Output the [x, y] coordinate of the center of the cell containing the given text.  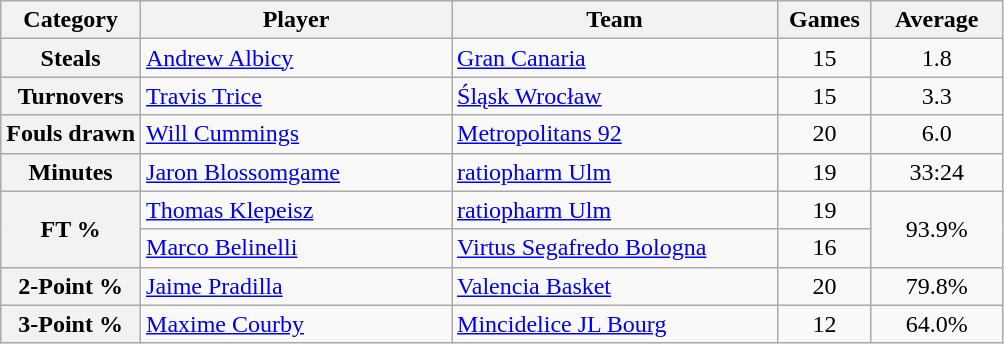
Team [615, 20]
Jaime Pradilla [296, 286]
Mincidelice JL Bourg [615, 324]
Metropolitans 92 [615, 134]
3.3 [936, 96]
Jaron Blossomgame [296, 172]
Valencia Basket [615, 286]
Maxime Courby [296, 324]
Minutes [71, 172]
Fouls drawn [71, 134]
93.9% [936, 229]
12 [825, 324]
79.8% [936, 286]
FT % [71, 229]
1.8 [936, 58]
Śląsk Wrocław [615, 96]
16 [825, 248]
Games [825, 20]
3-Point % [71, 324]
Category [71, 20]
Average [936, 20]
Thomas Klepeisz [296, 210]
6.0 [936, 134]
Gran Canaria [615, 58]
Will Cummings [296, 134]
64.0% [936, 324]
2-Point % [71, 286]
Andrew Albicy [296, 58]
Travis Trice [296, 96]
Player [296, 20]
Turnovers [71, 96]
Marco Belinelli [296, 248]
33:24 [936, 172]
Virtus Segafredo Bologna [615, 248]
Steals [71, 58]
